Determine the [X, Y] coordinate at the center of the cell enclosing the given text.  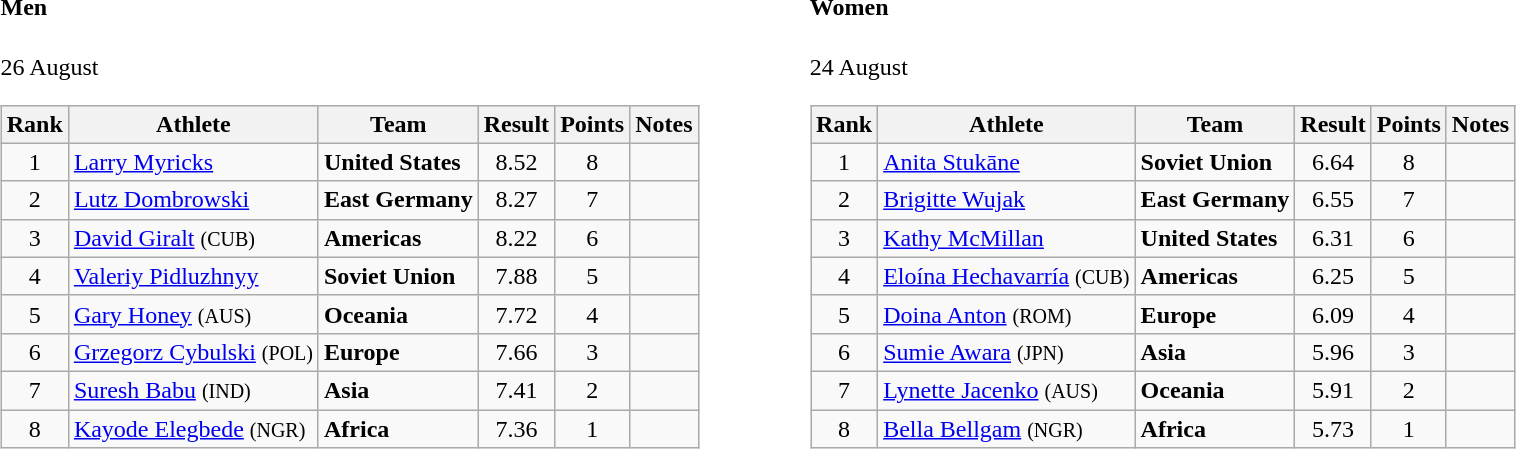
Kayode Elegbede (NGR) [193, 429]
Doina Anton (ROM) [1006, 314]
6.25 [1333, 276]
Valeriy Pidluzhnyy [193, 276]
6.55 [1333, 200]
5.96 [1333, 352]
7.36 [516, 429]
Lynette Jacenko (AUS) [1006, 390]
7.72 [516, 314]
Grzegorz Cybulski (POL) [193, 352]
Larry Myricks [193, 162]
Lutz Dombrowski [193, 200]
8.52 [516, 162]
Eloína Hechavarría (CUB) [1006, 276]
5.73 [1333, 429]
6.64 [1333, 162]
8.22 [516, 238]
7.66 [516, 352]
6.31 [1333, 238]
Kathy McMillan [1006, 238]
Anita Stukāne [1006, 162]
8.27 [516, 200]
Suresh Babu (IND) [193, 390]
Bella Bellgam (NGR) [1006, 429]
6.09 [1333, 314]
7.88 [516, 276]
Gary Honey (AUS) [193, 314]
5.91 [1333, 390]
7.41 [516, 390]
David Giralt (CUB) [193, 238]
Brigitte Wujak [1006, 200]
Sumie Awara (JPN) [1006, 352]
